Identify which cell holds the provided text, then report its [X, Y] central coordinate. 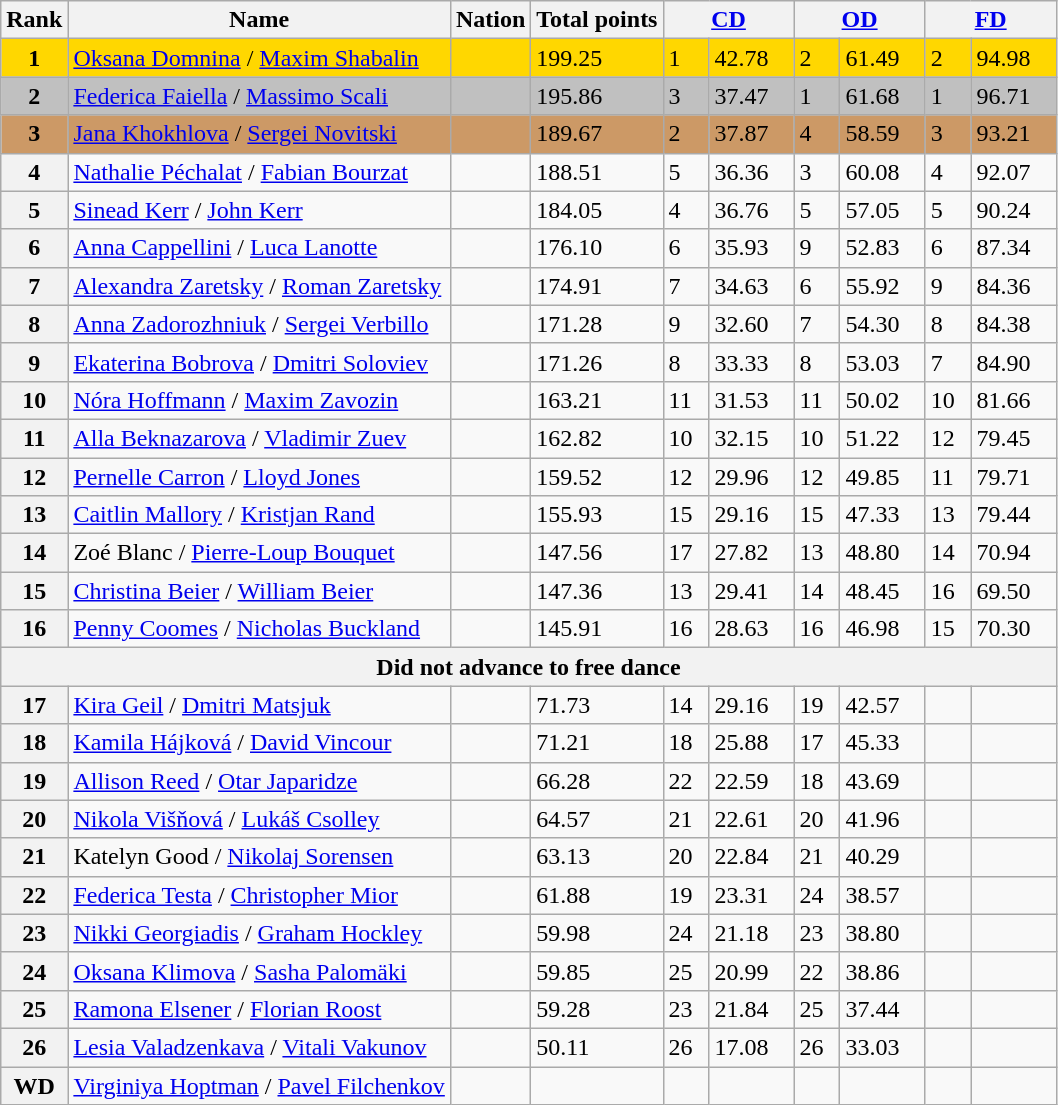
Name [259, 20]
66.28 [597, 781]
55.92 [882, 286]
50.02 [882, 400]
Nation [490, 20]
22.61 [752, 819]
71.21 [597, 743]
23.31 [752, 895]
71.73 [597, 705]
Oksana Klimova / Sasha Palomäki [259, 971]
79.71 [1014, 477]
Penny Coomes / Nicholas Buckland [259, 629]
28.63 [752, 629]
52.83 [882, 248]
Anna Cappellini / Luca Lanotte [259, 248]
41.96 [882, 819]
22.59 [752, 781]
29.96 [752, 477]
57.05 [882, 210]
70.94 [1014, 553]
50.11 [597, 1047]
189.67 [597, 134]
84.38 [1014, 324]
Pernelle Carron / Lloyd Jones [259, 477]
79.45 [1014, 438]
84.36 [1014, 286]
43.69 [882, 781]
37.44 [882, 1009]
42.57 [882, 705]
FD [990, 20]
147.56 [597, 553]
93.21 [1014, 134]
Nikola Višňová / Lukáš Csolley [259, 819]
61.49 [882, 58]
171.26 [597, 362]
29.41 [752, 591]
32.60 [752, 324]
69.50 [1014, 591]
163.21 [597, 400]
CD [728, 20]
17.08 [752, 1047]
32.15 [752, 438]
58.59 [882, 134]
Ramona Elsener / Florian Roost [259, 1009]
60.08 [882, 172]
27.82 [752, 553]
38.80 [882, 933]
48.80 [882, 553]
Total points [597, 20]
Christina Beier / William Beier [259, 591]
61.68 [882, 96]
199.25 [597, 58]
147.36 [597, 591]
63.13 [597, 857]
Nikki Georgiadis / Graham Hockley [259, 933]
70.30 [1014, 629]
Sinead Kerr / John Kerr [259, 210]
31.53 [752, 400]
21.18 [752, 933]
195.86 [597, 96]
20.99 [752, 971]
Kira Geil / Dmitri Matsjuk [259, 705]
38.86 [882, 971]
42.78 [752, 58]
48.45 [882, 591]
90.24 [1014, 210]
21.84 [752, 1009]
Federica Testa / Christopher Mior [259, 895]
Ekaterina Bobrova / Dmitri Soloviev [259, 362]
22.84 [752, 857]
Caitlin Mallory / Kristjan Rand [259, 515]
Lesia Valadzenkava / Vitali Vakunov [259, 1047]
OD [860, 20]
Alexandra Zaretsky / Roman Zaretsky [259, 286]
Allison Reed / Otar Japaridze [259, 781]
35.93 [752, 248]
37.87 [752, 134]
84.90 [1014, 362]
87.34 [1014, 248]
46.98 [882, 629]
37.47 [752, 96]
64.57 [597, 819]
Nathalie Péchalat / Fabian Bourzat [259, 172]
Did not advance to free dance [528, 667]
171.28 [597, 324]
Jana Khokhlova / Sergei Novitski [259, 134]
Rank [34, 20]
45.33 [882, 743]
33.33 [752, 362]
176.10 [597, 248]
36.76 [752, 210]
Nóra Hoffmann / Maxim Zavozin [259, 400]
59.28 [597, 1009]
96.71 [1014, 96]
49.85 [882, 477]
53.03 [882, 362]
Oksana Domnina / Maxim Shabalin [259, 58]
51.22 [882, 438]
59.98 [597, 933]
Federica Faiella / Massimo Scali [259, 96]
188.51 [597, 172]
Alla Beknazarova / Vladimir Zuev [259, 438]
Virginiya Hoptman / Pavel Filchenkov [259, 1085]
145.91 [597, 629]
54.30 [882, 324]
94.98 [1014, 58]
92.07 [1014, 172]
159.52 [597, 477]
38.57 [882, 895]
162.82 [597, 438]
81.66 [1014, 400]
174.91 [597, 286]
Kamila Hájková / David Vincour [259, 743]
25.88 [752, 743]
36.36 [752, 172]
34.63 [752, 286]
47.33 [882, 515]
Katelyn Good / Nikolaj Sorensen [259, 857]
155.93 [597, 515]
WD [34, 1085]
Zoé Blanc / Pierre-Loup Bouquet [259, 553]
Anna Zadorozhniuk / Sergei Verbillo [259, 324]
40.29 [882, 857]
61.88 [597, 895]
33.03 [882, 1047]
184.05 [597, 210]
59.85 [597, 971]
79.44 [1014, 515]
